For the text-containing cell, return its midpoint in [X, Y] coordinate format. 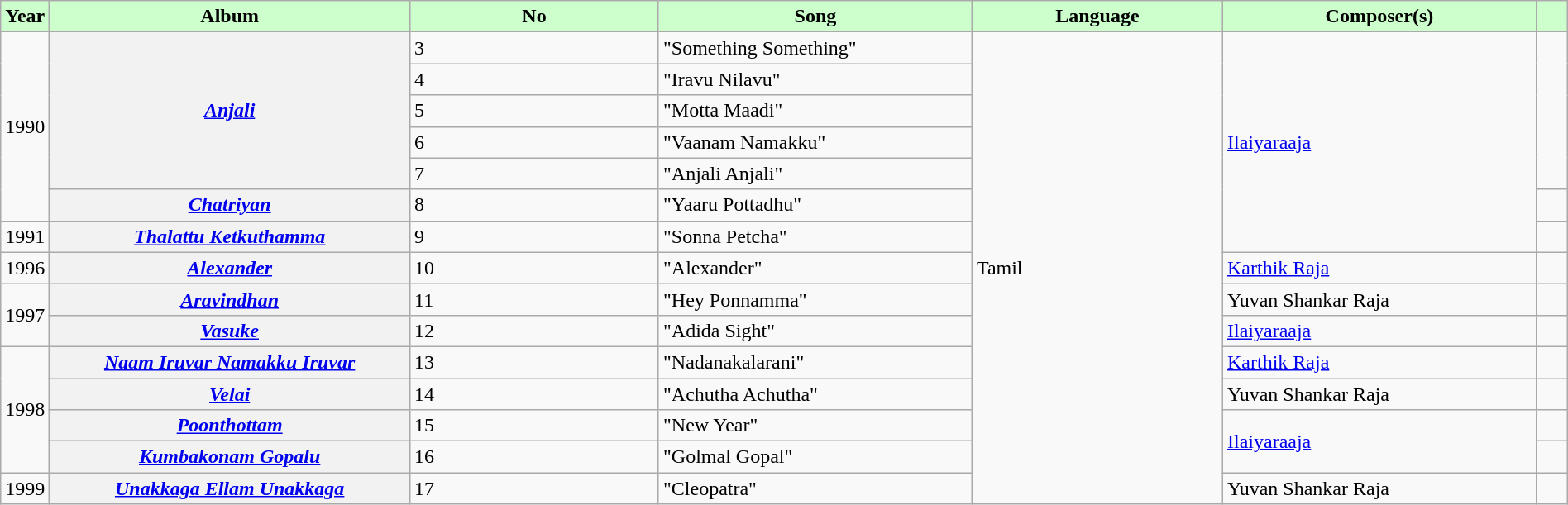
No [534, 17]
Anjali [230, 111]
Language [1097, 17]
"Sonna Petcha" [815, 236]
Thalattu Ketkuthamma [230, 236]
Composer(s) [1379, 17]
1999 [25, 488]
Tamil [1097, 268]
"Vaanam Namakku" [815, 142]
"Hey Ponnamma" [815, 299]
10 [534, 268]
"Anjali Anjali" [815, 174]
17 [534, 488]
Album [230, 17]
12 [534, 331]
8 [534, 205]
"Yaaru Pottadhu" [815, 205]
15 [534, 426]
"Motta Maadi" [815, 111]
4 [534, 79]
Vasuke [230, 331]
Chatriyan [230, 205]
1991 [25, 236]
"Nadanakalarani" [815, 362]
"Iravu Nilavu" [815, 79]
7 [534, 174]
"New Year" [815, 426]
11 [534, 299]
1996 [25, 268]
1990 [25, 126]
Alexander [230, 268]
14 [534, 394]
Song [815, 17]
Poonthottam [230, 426]
13 [534, 362]
"Golmal Gopal" [815, 457]
6 [534, 142]
"Alexander" [815, 268]
16 [534, 457]
"Achutha Achutha" [815, 394]
9 [534, 236]
1998 [25, 409]
Velai [230, 394]
5 [534, 111]
Kumbakonam Gopalu [230, 457]
Unakkaga Ellam Unakkaga [230, 488]
Aravindhan [230, 299]
"Something Something" [815, 48]
1997 [25, 315]
Year [25, 17]
"Adida Sight" [815, 331]
3 [534, 48]
"Cleopatra" [815, 488]
Naam Iruvar Namakku Iruvar [230, 362]
